For the text-containing cell, return its midpoint in [x, y] coordinate format. 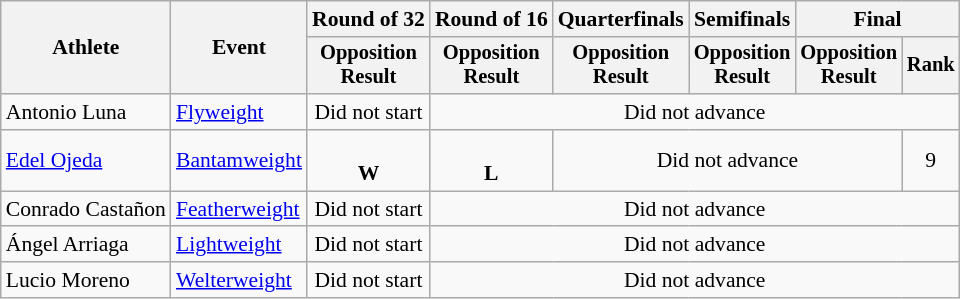
Semifinals [742, 19]
L [492, 160]
Featherweight [239, 209]
Conrado Castañon [86, 209]
Welterweight [239, 280]
Edel Ojeda [86, 160]
W [368, 160]
Rank [931, 66]
Flyweight [239, 112]
Athlete [86, 48]
Lightweight [239, 245]
Lucio Moreno [86, 280]
Antonio Luna [86, 112]
Quarterfinals [621, 19]
9 [931, 160]
Final [877, 19]
Event [239, 48]
Round of 16 [492, 19]
Ángel Arriaga [86, 245]
Round of 32 [368, 19]
Bantamweight [239, 160]
